Pinpoint the cell where the given text exists, returning its [x, y] midpoint coordinate. 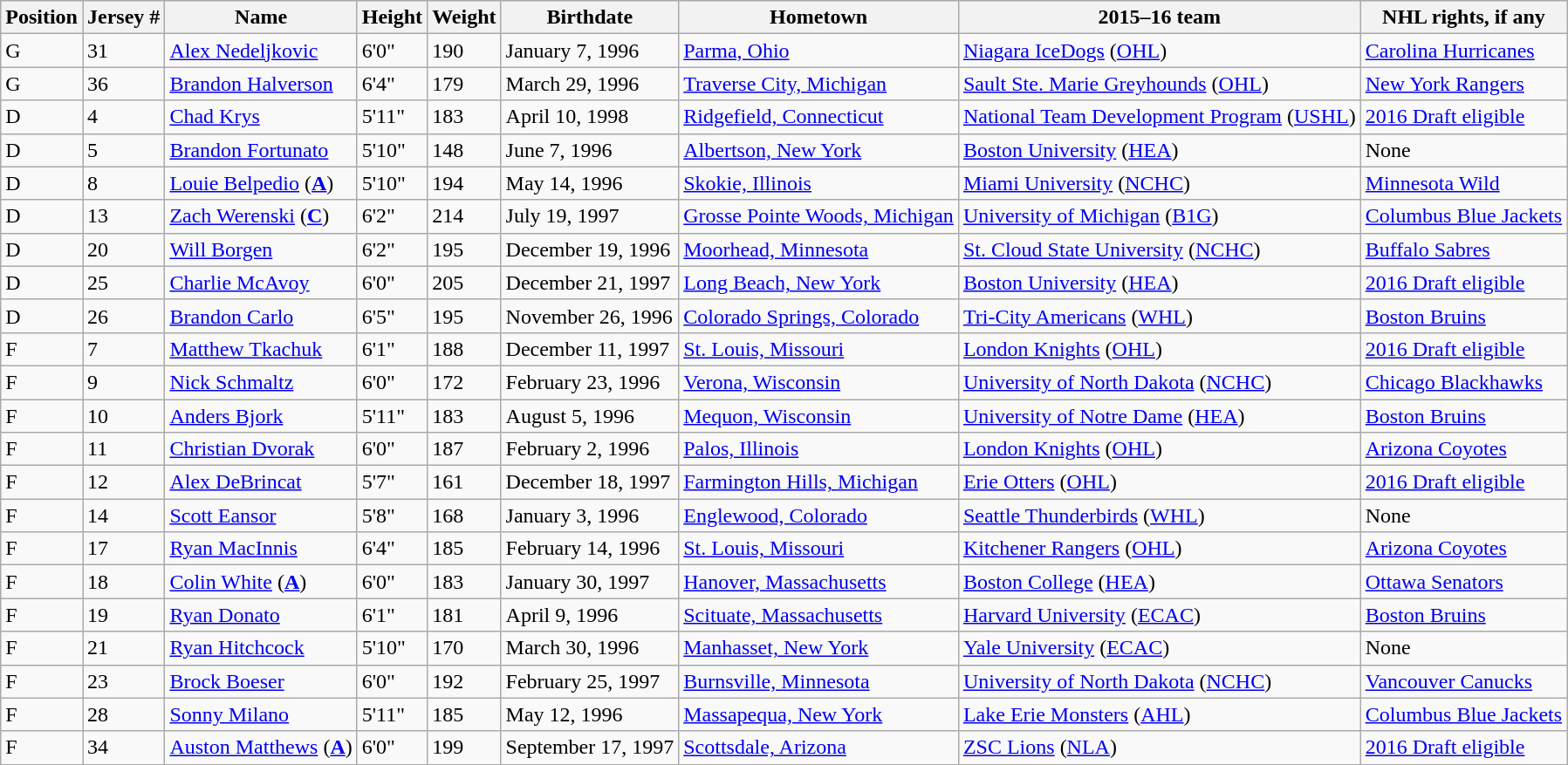
Height [392, 17]
Brock Boeser [261, 681]
20 [123, 249]
Alex DeBrincat [261, 482]
February 23, 1996 [590, 382]
12 [123, 482]
14 [123, 516]
NHL rights, if any [1463, 17]
January 3, 1996 [590, 516]
10 [123, 416]
Erie Otters (OHL) [1159, 482]
187 [464, 449]
Chicago Blackhawks [1463, 382]
179 [464, 84]
December 18, 1997 [590, 482]
February 2, 1996 [590, 449]
Traverse City, Michigan [818, 84]
Carolina Hurricanes [1463, 51]
Moorhead, Minnesota [818, 249]
9 [123, 382]
Will Borgen [261, 249]
Burnsville, Minnesota [818, 681]
July 19, 1997 [590, 216]
St. Cloud State University (NCHC) [1159, 249]
January 7, 1996 [590, 51]
Birthdate [590, 17]
April 9, 1996 [590, 615]
Nick Schmaltz [261, 382]
19 [123, 615]
Colorado Springs, Colorado [818, 316]
Hometown [818, 17]
34 [123, 748]
31 [123, 51]
New York Rangers [1463, 84]
194 [464, 183]
18 [123, 582]
Massapequa, New York [818, 714]
Scott Eansor [261, 516]
Brandon Halverson [261, 84]
Weight [464, 17]
Boston College (HEA) [1159, 582]
National Team Development Program (USHL) [1159, 117]
February 14, 1996 [590, 549]
September 17, 1997 [590, 748]
168 [464, 516]
Harvard University (ECAC) [1159, 615]
Sault Ste. Marie Greyhounds (OHL) [1159, 84]
Vancouver Canucks [1463, 681]
Miami University (NCHC) [1159, 183]
4 [123, 117]
5'8" [392, 516]
5 [123, 150]
University of Notre Dame (HEA) [1159, 416]
199 [464, 748]
Mequon, Wisconsin [818, 416]
Manhasset, New York [818, 648]
Skokie, Illinois [818, 183]
Albertson, New York [818, 150]
Buffalo Sabres [1463, 249]
188 [464, 349]
University of Michigan (B1G) [1159, 216]
13 [123, 216]
November 26, 1996 [590, 316]
170 [464, 648]
181 [464, 615]
Chad Krys [261, 117]
January 30, 1997 [590, 582]
Auston Matthews (A) [261, 748]
6'5" [392, 316]
Long Beach, New York [818, 283]
21 [123, 648]
Ryan Hitchcock [261, 648]
Charlie McAvoy [261, 283]
17 [123, 549]
April 10, 1998 [590, 117]
Palos, Illinois [818, 449]
Name [261, 17]
25 [123, 283]
Tri-City Americans (WHL) [1159, 316]
Farmington Hills, Michigan [818, 482]
28 [123, 714]
192 [464, 681]
8 [123, 183]
Yale University (ECAC) [1159, 648]
Parma, Ohio [818, 51]
Ryan MacInnis [261, 549]
March 30, 1996 [590, 648]
Louie Belpedio (A) [261, 183]
May 12, 1996 [590, 714]
Anders Bjork [261, 416]
May 14, 1996 [590, 183]
Jersey # [123, 17]
Sonny Milano [261, 714]
Zach Werenski (C) [261, 216]
Scottsdale, Arizona [818, 748]
Brandon Fortunato [261, 150]
June 7, 1996 [590, 150]
172 [464, 382]
Lake Erie Monsters (AHL) [1159, 714]
2015–16 team [1159, 17]
36 [123, 84]
23 [123, 681]
Grosse Pointe Woods, Michigan [818, 216]
Minnesota Wild [1463, 183]
148 [464, 150]
Verona, Wisconsin [818, 382]
190 [464, 51]
26 [123, 316]
ZSC Lions (NLA) [1159, 748]
161 [464, 482]
Ottawa Senators [1463, 582]
December 11, 1997 [590, 349]
March 29, 1996 [590, 84]
Christian Dvorak [261, 449]
December 21, 1997 [590, 283]
Seattle Thunderbirds (WHL) [1159, 516]
Hanover, Massachusetts [818, 582]
Scituate, Massachusetts [818, 615]
August 5, 1996 [590, 416]
7 [123, 349]
Alex Nedeljkovic [261, 51]
Ridgefield, Connecticut [818, 117]
Brandon Carlo [261, 316]
5'7" [392, 482]
December 19, 1996 [590, 249]
February 25, 1997 [590, 681]
Colin White (A) [261, 582]
Kitchener Rangers (OHL) [1159, 549]
11 [123, 449]
Ryan Donato [261, 615]
214 [464, 216]
Position [42, 17]
205 [464, 283]
Matthew Tkachuk [261, 349]
Niagara IceDogs (OHL) [1159, 51]
Englewood, Colorado [818, 516]
